Return [X, Y] of the center of cell containing provided text 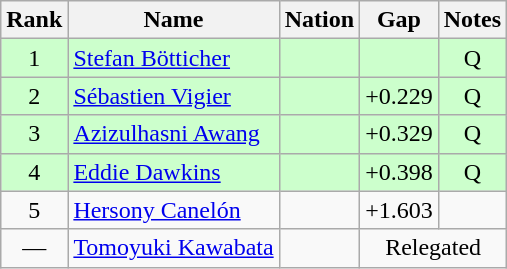
+1.603 [400, 210]
Relegated [434, 248]
4 [34, 172]
Name [174, 20]
Nation [319, 20]
Hersony Canelón [174, 210]
Eddie Dawkins [174, 172]
3 [34, 134]
1 [34, 58]
2 [34, 96]
Gap [400, 20]
Notes [472, 20]
Stefan Bötticher [174, 58]
— [34, 248]
+0.329 [400, 134]
Rank [34, 20]
Azizulhasni Awang [174, 134]
+0.229 [400, 96]
5 [34, 210]
Tomoyuki Kawabata [174, 248]
+0.398 [400, 172]
Sébastien Vigier [174, 96]
